Output the [X, Y] coordinate of the center of the cell containing the given text.  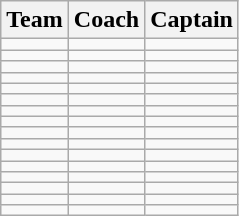
Coach [106, 20]
Captain [192, 20]
Team [35, 20]
